Return the (x, y) coordinate for the center point of the cell that contains the specified text.  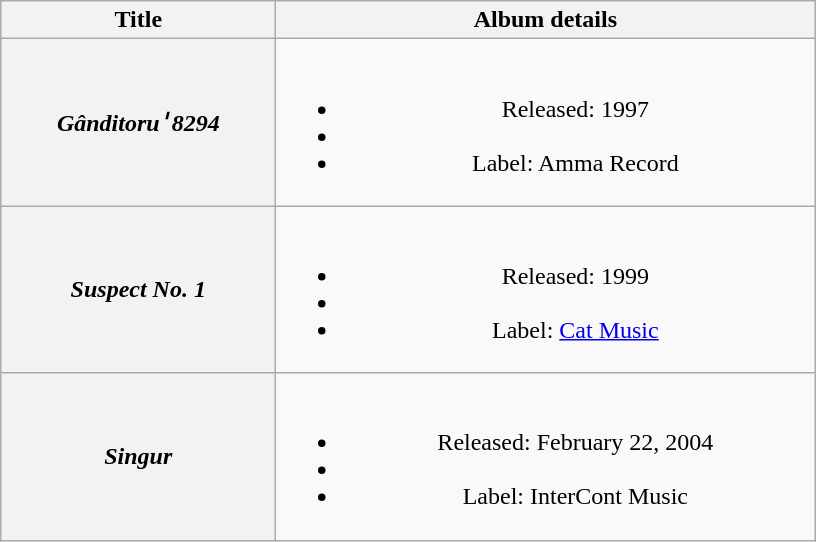
Released: 1997Label: Amma Record (546, 122)
Singur (138, 456)
Album details (546, 20)
Released: February 22, 2004Label: InterCont Music (546, 456)
Gânditoruˈ 8294 (138, 122)
Released: 1999Label: Cat Music (546, 290)
Title (138, 20)
Suspect No. 1 (138, 290)
